Return the (x, y) coordinate for the center point of the cell that contains the specified text.  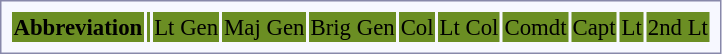
2nd Lt (678, 27)
Comdt (536, 27)
Maj Gen (264, 27)
Lt (632, 27)
Col (417, 27)
Lt Gen (186, 27)
Capt (594, 27)
Brig Gen (352, 27)
Abbreviation (78, 27)
Lt Col (469, 27)
